Determine the (X, Y) coordinate at the center of the cell enclosing the given text.  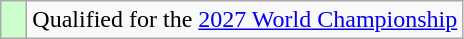
Qualified for the 2027 World Championship (245, 20)
